Scan for the cell matching the given text and deliver its [X, Y] coordinate at center. 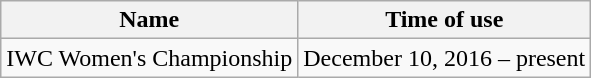
December 10, 2016 – present [444, 58]
Time of use [444, 20]
Name [150, 20]
IWC Women's Championship [150, 58]
